Locate the cell with the specified text and output its (x, y) center coordinate. 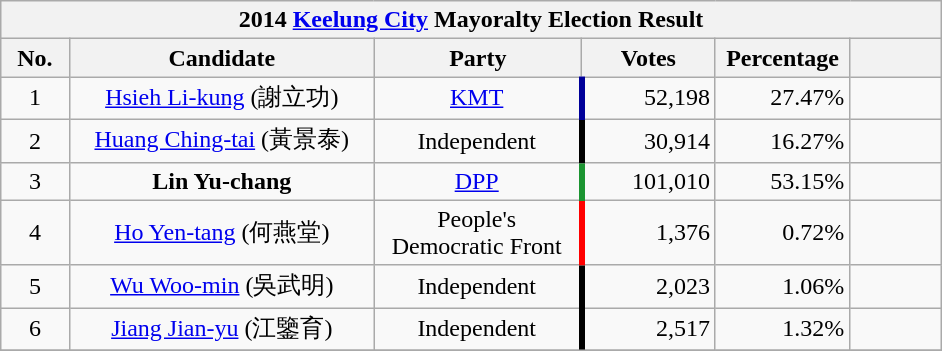
3 (34, 181)
Wu Woo-min (吳武明) (222, 286)
Lin Yu-chang (222, 181)
16.27% (782, 140)
1,376 (648, 232)
4 (34, 232)
0.72% (782, 232)
52,198 (648, 98)
Ho Yen-tang (何燕堂) (222, 232)
Hsieh Li-kung (謝立功) (222, 98)
Huang Ching-tai (黃景泰) (222, 140)
KMT (478, 98)
27.47% (782, 98)
101,010 (648, 181)
Votes (648, 58)
53.15% (782, 181)
Percentage (782, 58)
30,914 (648, 140)
1.32% (782, 330)
2014 Keelung City Mayoralty Election Result (470, 20)
1 (34, 98)
Candidate (222, 58)
2 (34, 140)
DPP (478, 181)
1.06% (782, 286)
6 (34, 330)
2,023 (648, 286)
5 (34, 286)
Jiang Jian-yu (江鑒育) (222, 330)
People's Democratic Front (478, 232)
2,517 (648, 330)
Party (478, 58)
No. (34, 58)
